Find where the given text appears and provide that cell's center as (x, y) coordinate. 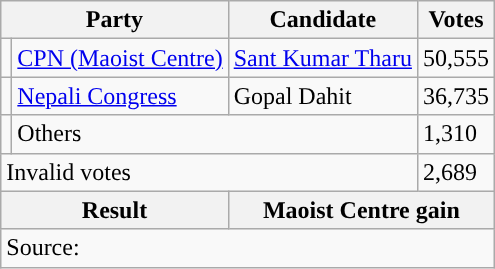
Votes (456, 20)
Result (114, 210)
Party (114, 20)
Sant Kumar Tharu (322, 58)
36,735 (456, 96)
2,689 (456, 172)
Nepali Congress (120, 96)
50,555 (456, 58)
Others (215, 134)
Maoist Centre gain (361, 210)
CPN (Maoist Centre) (120, 58)
1,310 (456, 134)
Source: (248, 248)
Candidate (322, 20)
Gopal Dahit (322, 96)
Invalid votes (210, 172)
